Scan for the cell matching the given text and deliver its (X, Y) coordinate at center. 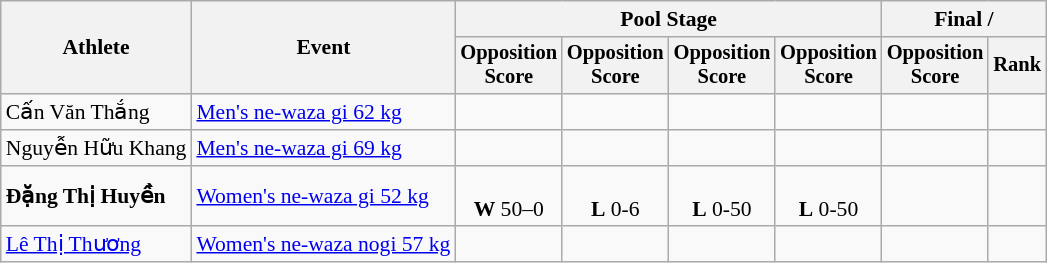
Pool Stage (668, 19)
Cấn Văn Thắng (96, 112)
Women's ne-waza nogi 57 kg (323, 245)
Women's ne-waza gi 52 kg (323, 196)
Event (323, 48)
Lê Thị Thương (96, 245)
Men's ne-waza gi 62 kg (323, 112)
Đặng Thị Huyền (96, 196)
Nguyễn Hữu Khang (96, 148)
Rank (1017, 66)
L 0-6 (616, 196)
W 50–0 (508, 196)
Final / (964, 19)
Athlete (96, 48)
Men's ne-waza gi 69 kg (323, 148)
